Return (X, Y) of the center of cell containing provided text 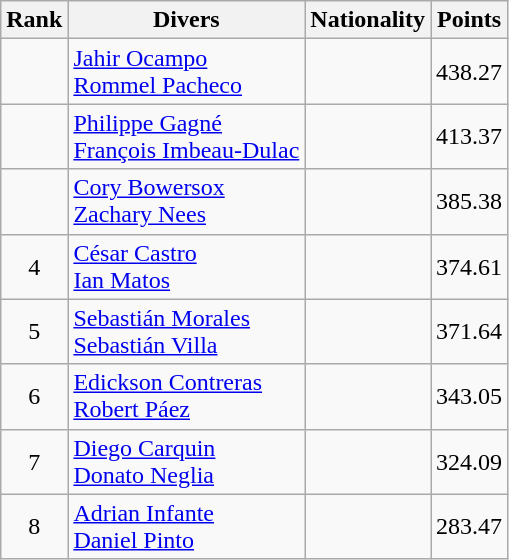
7 (34, 462)
Diego CarquinDonato Neglia (186, 462)
Cory BowersoxZachary Nees (186, 202)
385.38 (470, 202)
4 (34, 266)
César CastroIan Matos (186, 266)
Rank (34, 20)
371.64 (470, 332)
Nationality (368, 20)
283.47 (470, 526)
Points (470, 20)
Sebastián MoralesSebastián Villa (186, 332)
Adrian InfanteDaniel Pinto (186, 526)
Philippe GagnéFrançois Imbeau-Dulac (186, 136)
Jahir OcampoRommel Pacheco (186, 72)
5 (34, 332)
413.37 (470, 136)
Edickson ContrerasRobert Páez (186, 396)
343.05 (470, 396)
324.09 (470, 462)
6 (34, 396)
8 (34, 526)
374.61 (470, 266)
Divers (186, 20)
438.27 (470, 72)
